Scan for the cell matching the given text and deliver its (X, Y) coordinate at center. 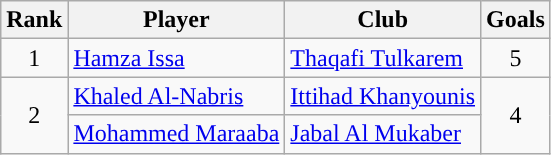
Jabal Al Mukaber (383, 134)
Mohammed Maraaba (176, 134)
Hamza Issa (176, 58)
Club (383, 20)
4 (516, 115)
Goals (516, 20)
2 (34, 115)
Thaqafi Tulkarem (383, 58)
Player (176, 20)
Ittihad Khanyounis (383, 96)
Khaled Al-Nabris (176, 96)
Rank (34, 20)
5 (516, 58)
1 (34, 58)
